Extract the [x, y] coordinate from the center of the cell holding the provided text.  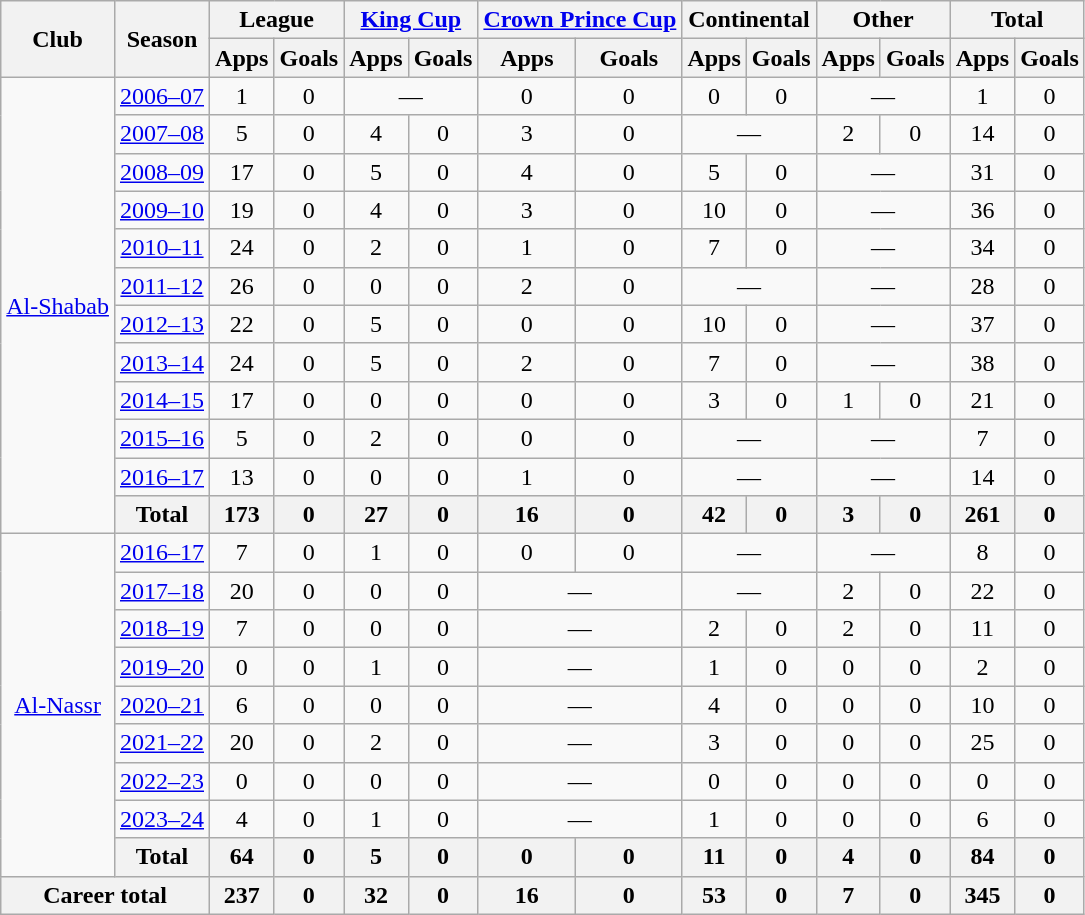
2009–10 [162, 210]
2013–14 [162, 362]
2007–08 [162, 134]
Club [58, 39]
38 [982, 362]
2011–12 [162, 286]
2020–21 [162, 705]
2015–16 [162, 438]
Crown Prince Cup [580, 20]
2010–11 [162, 248]
13 [242, 477]
31 [982, 172]
Career total [106, 895]
26 [242, 286]
League [277, 20]
Other [883, 20]
173 [242, 515]
19 [242, 210]
Season [162, 39]
84 [982, 857]
64 [242, 857]
237 [242, 895]
2008–09 [162, 172]
Al-Shabab [58, 306]
Continental [749, 20]
2006–07 [162, 96]
2018–19 [162, 629]
2022–23 [162, 781]
34 [982, 248]
2023–24 [162, 819]
32 [376, 895]
2019–20 [162, 667]
25 [982, 743]
53 [714, 895]
2021–22 [162, 743]
42 [714, 515]
345 [982, 895]
8 [982, 553]
36 [982, 210]
28 [982, 286]
Al-Nassr [58, 706]
2014–15 [162, 400]
261 [982, 515]
27 [376, 515]
King Cup [411, 20]
2017–18 [162, 591]
37 [982, 324]
21 [982, 400]
2012–13 [162, 324]
